Scan for the cell matching the given text and deliver its [X, Y] coordinate at center. 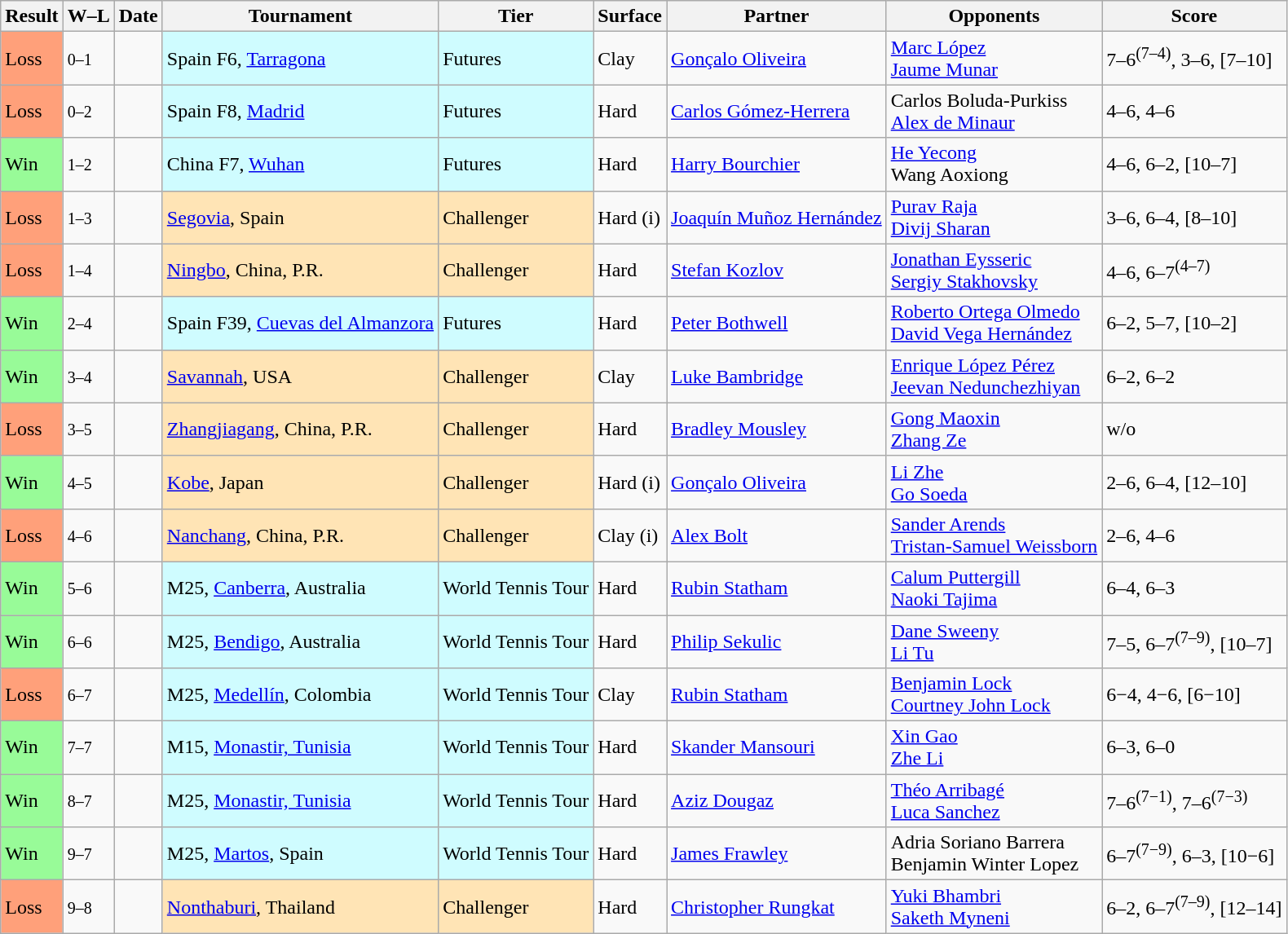
Segovia, Spain [300, 217]
7–7 [88, 748]
Tournament [300, 16]
6–3, 6–0 [1194, 748]
M25, Medellín, Colombia [300, 694]
Date [139, 16]
6–2, 6–2 [1194, 377]
Jonathan Eysseric Sergiy Stakhovsky [994, 271]
Dane Sweeny Li Tu [994, 641]
9–8 [88, 906]
3–6, 6–4, [8–10] [1194, 217]
Surface [630, 16]
Xin Gao Zhe Li [994, 748]
Carlos Gómez-Herrera [777, 111]
6–7(7−9), 6–3, [10−6] [1194, 854]
Roberto Ortega Olmedo David Vega Hernández [994, 323]
China F7, Wuhan [300, 165]
M25, Canberra, Australia [300, 588]
1–2 [88, 165]
Opponents [994, 16]
2–6, 6–4, [12–10] [1194, 482]
M25, Bendigo, Australia [300, 641]
Savannah, USA [300, 377]
7–6(7−1), 7–6(7−3) [1194, 800]
Peter Bothwell [777, 323]
6−4, 4−6, [6−10] [1194, 694]
3–4 [88, 377]
4–5 [88, 482]
He Yecong Wang Aoxiong [994, 165]
Adria Soriano Barrera Benjamin Winter Lopez [994, 854]
Gong Maoxin Zhang Ze [994, 429]
Spain F39, Cuevas del Almanzora [300, 323]
9–7 [88, 854]
Kobe, Japan [300, 482]
Enrique López Pérez Jeevan Nedunchezhiyan [994, 377]
Calum Puttergill Naoki Tajima [994, 588]
Purav Raja Divij Sharan [994, 217]
Sander Arends Tristan-Samuel Weissborn [994, 535]
7–6(7–4), 3–6, [7–10] [1194, 59]
Benjamin Lock Courtney John Lock [994, 694]
Result [32, 16]
7–5, 6–7(7–9), [10–7] [1194, 641]
Théo Arribagé Luca Sanchez [994, 800]
2–4 [88, 323]
Skander Mansouri [777, 748]
6–6 [88, 641]
8–7 [88, 800]
6–2, 5–7, [10–2] [1194, 323]
Bradley Mousley [777, 429]
Joaquín Muñoz Hernández [777, 217]
Philip Sekulic [777, 641]
6–2, 6–7(7–9), [12–14] [1194, 906]
6–4, 6–3 [1194, 588]
M25, Monastir, Tunisia [300, 800]
6–7 [88, 694]
0–2 [88, 111]
Harry Bourchier [777, 165]
Nonthaburi, Thailand [300, 906]
Yuki Bhambri Saketh Myneni [994, 906]
1–4 [88, 271]
4–6 [88, 535]
Zhangjiagang, China, P.R. [300, 429]
Luke Bambridge [777, 377]
Carlos Boluda-Purkiss Alex de Minaur [994, 111]
Christopher Rungkat [777, 906]
M15, Monastir, Tunisia [300, 748]
Aziz Dougaz [777, 800]
w/o [1194, 429]
0–1 [88, 59]
Ningbo, China, P.R. [300, 271]
4–6, 4–6 [1194, 111]
Stefan Kozlov [777, 271]
Nanchang, China, P.R. [300, 535]
2–6, 4–6 [1194, 535]
4–6, 6–2, [10–7] [1194, 165]
Clay (i) [630, 535]
M25, Martos, Spain [300, 854]
1–3 [88, 217]
James Frawley [777, 854]
Tier [516, 16]
Partner [777, 16]
Li Zhe Go Soeda [994, 482]
3–5 [88, 429]
Spain F6, Tarragona [300, 59]
5–6 [88, 588]
Spain F8, Madrid [300, 111]
Marc López Jaume Munar [994, 59]
Score [1194, 16]
4–6, 6–7(4–7) [1194, 271]
Alex Bolt [777, 535]
W–L [88, 16]
